Determine the [X, Y] coordinate at the center of the cell enclosing the given text.  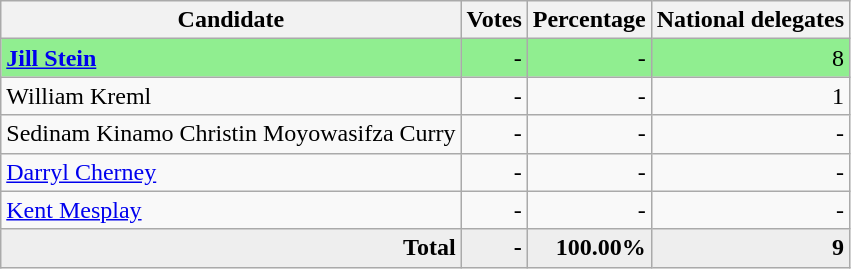
Percentage [589, 20]
100.00% [589, 248]
1 [750, 96]
Candidate [231, 20]
Votes [494, 20]
9 [750, 248]
8 [750, 58]
Darryl Cherney [231, 172]
Total [231, 248]
William Kreml [231, 96]
Jill Stein [231, 58]
Kent Mesplay [231, 210]
National delegates [750, 20]
Sedinam Kinamo Christin Moyowasifza Curry [231, 134]
